Find where the given text appears and provide that cell's center as (x, y) coordinate. 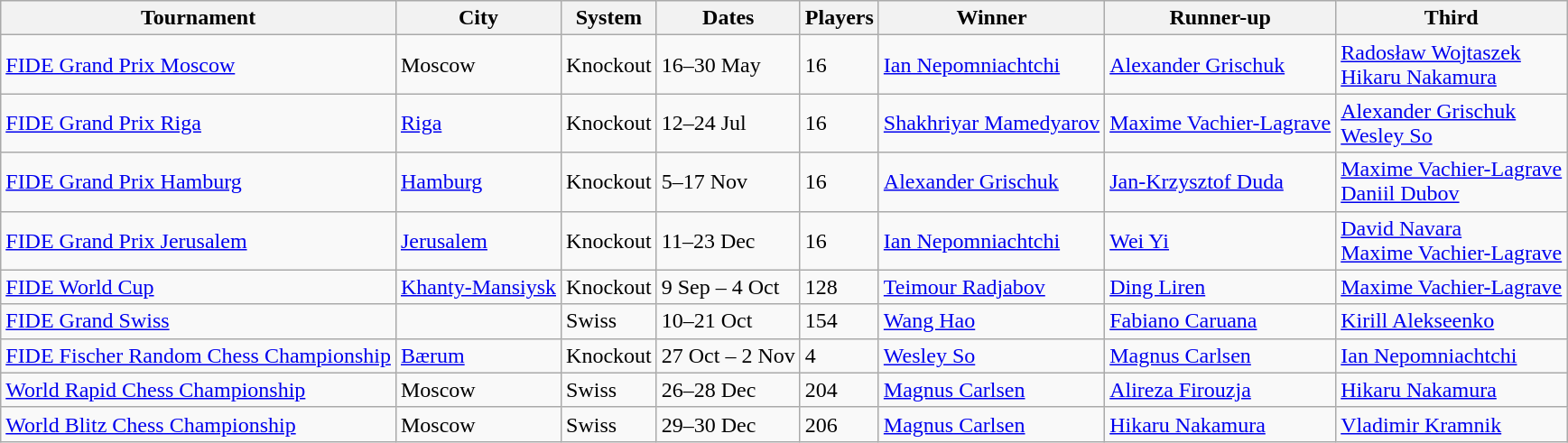
Teimour Radjabov (991, 287)
Runner-up (1220, 18)
Dates (728, 18)
5–17 Nov (728, 182)
Shakhriyar Mamedyarov (991, 123)
Kirill Alekseenko (1452, 321)
Jan-Krzysztof Duda (1220, 182)
Wang Hao (991, 321)
FIDE Grand Swiss (199, 321)
Hamburg (478, 182)
Ding Liren (1220, 287)
27 Oct – 2 Nov (728, 355)
11–23 Dec (728, 240)
World Blitz Chess Championship (199, 424)
4 (840, 355)
Tournament (199, 18)
206 (840, 424)
154 (840, 321)
Players (840, 18)
Third (1452, 18)
Alexander Grischuk Wesley So (1452, 123)
16–30 May (728, 65)
Maxime Vachier-Lagrave Daniil Dubov (1452, 182)
9 Sep – 4 Oct (728, 287)
FIDE World Cup (199, 287)
Winner (991, 18)
Wei Yi (1220, 240)
Jerusalem (478, 240)
Bærum (478, 355)
FIDE Grand Prix Hamburg (199, 182)
128 (840, 287)
Wesley So (991, 355)
Khanty-Mansiysk (478, 287)
David Navara Maxime Vachier-Lagrave (1452, 240)
FIDE Fischer Random Chess Championship (199, 355)
204 (840, 390)
Riga (478, 123)
City (478, 18)
10–21 Oct (728, 321)
FIDE Grand Prix Jerusalem (199, 240)
29–30 Dec (728, 424)
FIDE Grand Prix Moscow (199, 65)
Alireza Firouzja (1220, 390)
Vladimir Kramnik (1452, 424)
System (609, 18)
FIDE Grand Prix Riga (199, 123)
Fabiano Caruana (1220, 321)
World Rapid Chess Championship (199, 390)
12–24 Jul (728, 123)
26–28 Dec (728, 390)
Radosław Wojtaszek Hikaru Nakamura (1452, 65)
